Determine the (X, Y) coordinate at the center of the cell enclosing the given text.  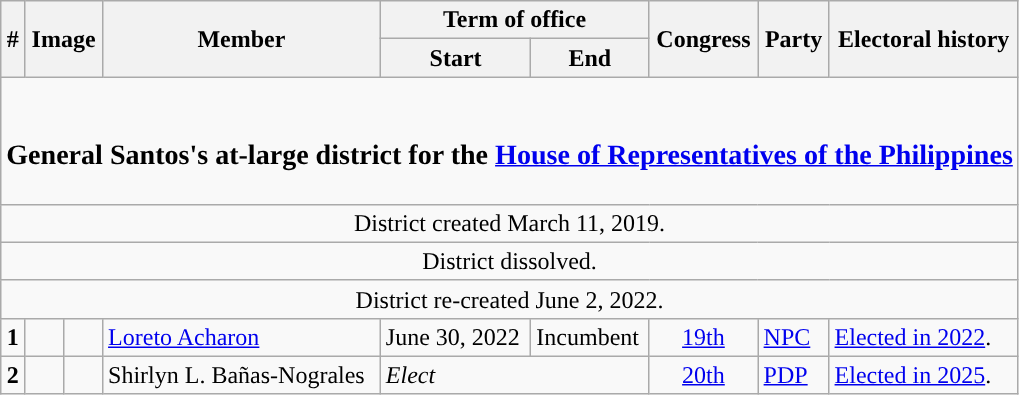
Party (794, 39)
Loreto Acharon (242, 337)
PDP (794, 375)
Elect (514, 375)
NPC (794, 337)
General Santos's at-large district for the House of Representatives of the Philippines (510, 140)
20th (704, 375)
District re-created June 2, 2022. (510, 299)
Elected in 2022. (924, 337)
Incumbent (590, 337)
Image (64, 39)
19th (704, 337)
Elected in 2025. (924, 375)
Shirlyn L. Bañas-Nograles (242, 375)
Electoral history (924, 39)
2 (13, 375)
Term of office (514, 20)
June 30, 2022 (456, 337)
District created March 11, 2019. (510, 223)
1 (13, 337)
End (590, 58)
Congress (704, 39)
District dissolved. (510, 261)
Start (456, 58)
Member (242, 39)
# (13, 39)
